Locate the cell with the specified text and output its (x, y) center coordinate. 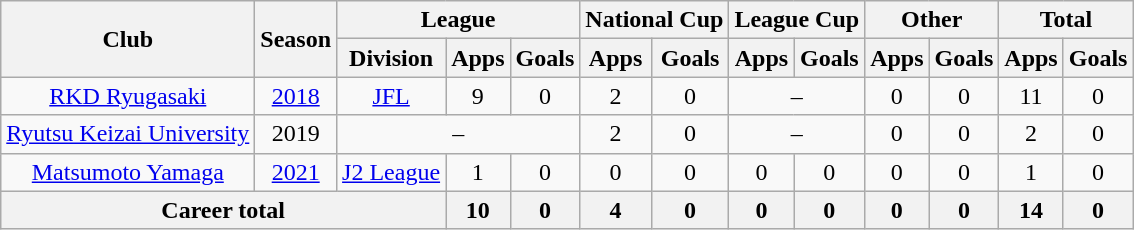
14 (1031, 210)
4 (616, 210)
11 (1031, 96)
2021 (296, 172)
League Cup (797, 20)
Career total (224, 210)
League (458, 20)
Season (296, 39)
Matsumoto Yamaga (128, 172)
Division (392, 58)
Other (932, 20)
9 (478, 96)
Total (1066, 20)
2019 (296, 134)
RKD Ryugasaki (128, 96)
10 (478, 210)
JFL (392, 96)
J2 League (392, 172)
2018 (296, 96)
National Cup (654, 20)
Club (128, 39)
Ryutsu Keizai University (128, 134)
